Extract the [x, y] coordinate from the center of the cell holding the provided text.  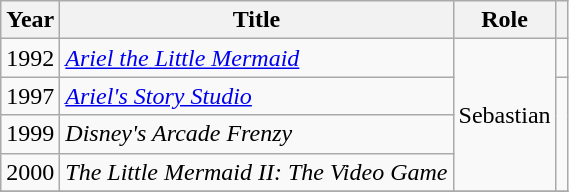
1999 [30, 134]
Title [256, 20]
Year [30, 20]
Ariel the Little Mermaid [256, 58]
1992 [30, 58]
The Little Mermaid II: The Video Game [256, 172]
Ariel's Story Studio [256, 96]
Disney's Arcade Frenzy [256, 134]
Sebastian [504, 115]
2000 [30, 172]
1997 [30, 96]
Role [504, 20]
